For the text-containing cell, return its midpoint in (x, y) coordinate format. 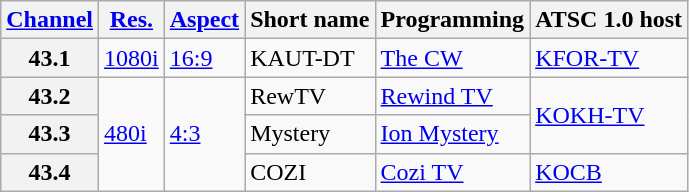
43.1 (50, 58)
Aspect (204, 20)
KOKH-TV (609, 115)
KOCB (609, 172)
Channel (50, 20)
43.4 (50, 172)
Res. (132, 20)
COZI (310, 172)
KAUT-DT (310, 58)
Cozi TV (452, 172)
Ion Mystery (452, 134)
Mystery (310, 134)
ATSC 1.0 host (609, 20)
Rewind TV (452, 96)
4:3 (204, 134)
480i (132, 134)
1080i (132, 58)
KFOR-TV (609, 58)
16:9 (204, 58)
RewTV (310, 96)
Programming (452, 20)
43.3 (50, 134)
43.2 (50, 96)
The CW (452, 58)
Short name (310, 20)
